Search for the cell housing the specified text and yield its (X, Y) center coordinate. 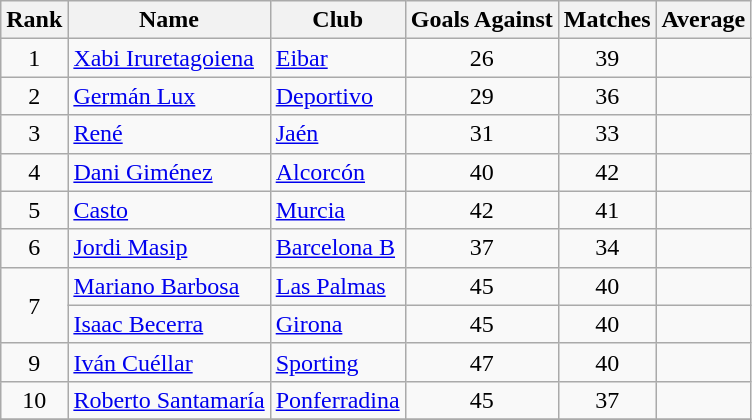
47 (482, 362)
Average (704, 20)
Jaén (338, 134)
29 (482, 96)
Rank (34, 20)
Murcia (338, 210)
Deportivo (338, 96)
Goals Against (482, 20)
Las Palmas (338, 286)
31 (482, 134)
Sporting (338, 362)
Casto (169, 210)
6 (34, 248)
Iván Cuéllar (169, 362)
34 (607, 248)
Xabi Iruretagoiena (169, 58)
36 (607, 96)
Girona (338, 324)
Mariano Barbosa (169, 286)
9 (34, 362)
Isaac Becerra (169, 324)
Barcelona B (338, 248)
33 (607, 134)
Name (169, 20)
Ponferradina (338, 400)
1 (34, 58)
Dani Giménez (169, 172)
Matches (607, 20)
Jordi Masip (169, 248)
3 (34, 134)
39 (607, 58)
10 (34, 400)
26 (482, 58)
41 (607, 210)
7 (34, 305)
Eibar (338, 58)
Germán Lux (169, 96)
2 (34, 96)
René (169, 134)
5 (34, 210)
Club (338, 20)
4 (34, 172)
Alcorcón (338, 172)
Roberto Santamaría (169, 400)
